Extract the (X, Y) coordinate from the center of the cell holding the provided text.  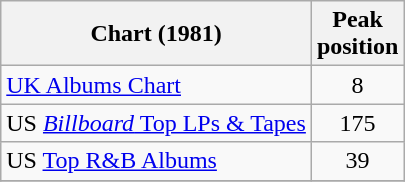
8 (357, 85)
US Top R&B Albums (156, 161)
UK Albums Chart (156, 85)
175 (357, 123)
39 (357, 161)
Peakposition (357, 34)
Chart (1981) (156, 34)
US Billboard Top LPs & Tapes (156, 123)
